Output the (x, y) coordinate of the center of the cell containing the given text.  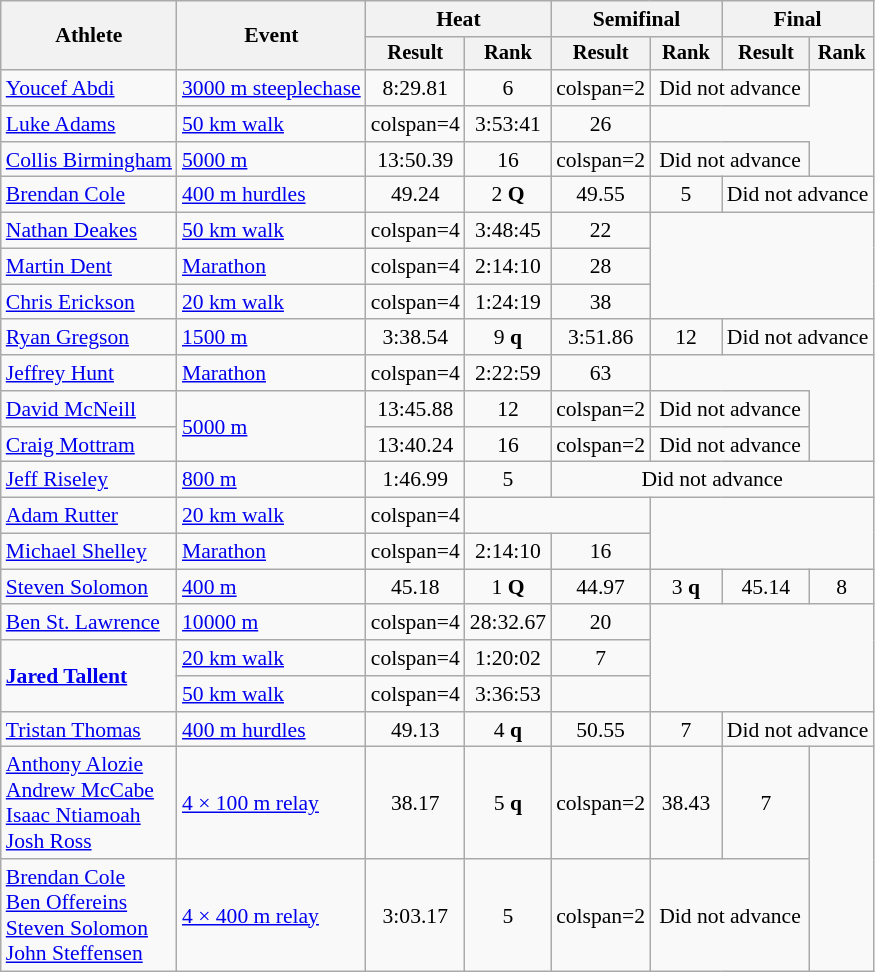
1:24:19 (508, 302)
Collis Birmingham (89, 160)
3:03.17 (416, 915)
Michael Shelley (89, 552)
David McNeill (89, 409)
49.24 (416, 195)
4 × 400 m relay (272, 915)
13:40.24 (416, 445)
28:32.67 (508, 623)
4 q (508, 730)
13:50.39 (416, 160)
Final (798, 19)
63 (600, 373)
400 m (272, 587)
Chris Erickson (89, 302)
Luke Adams (89, 124)
Brendan Cole (89, 195)
Steven Solomon (89, 587)
49.13 (416, 730)
3:38.54 (416, 338)
1500 m (272, 338)
8 (842, 587)
38.17 (416, 803)
3 q (686, 587)
6 (508, 88)
3:48:45 (508, 231)
1:20:02 (508, 658)
10000 m (272, 623)
Anthony AlozieAndrew McCabeIsaac NtiamoahJosh Ross (89, 803)
1 Q (508, 587)
Jeffrey Hunt (89, 373)
Jeff Riseley (89, 480)
5 q (508, 803)
49.55 (600, 195)
45.14 (766, 587)
22 (600, 231)
44.97 (600, 587)
Tristan Thomas (89, 730)
Heat (458, 19)
Athlete (89, 36)
50.55 (600, 730)
38.43 (686, 803)
Nathan Deakes (89, 231)
4 × 100 m relay (272, 803)
Adam Rutter (89, 516)
1:46.99 (416, 480)
3:53:41 (508, 124)
38 (600, 302)
8:29.81 (416, 88)
20 (600, 623)
13:45.88 (416, 409)
3000 m steeplechase (272, 88)
9 q (508, 338)
Jared Tallent (89, 676)
3:51.86 (600, 338)
Martin Dent (89, 267)
Ben St. Lawrence (89, 623)
3:36:53 (508, 694)
Brendan ColeBen OffereinsSteven SolomonJohn Steffensen (89, 915)
Ryan Gregson (89, 338)
Craig Mottram (89, 445)
45.18 (416, 587)
2:22:59 (508, 373)
2 Q (508, 195)
26 (600, 124)
Youcef Abdi (89, 88)
Semifinal (636, 19)
Event (272, 36)
800 m (272, 480)
28 (600, 267)
